Search for the cell housing the specified text and yield its [x, y] center coordinate. 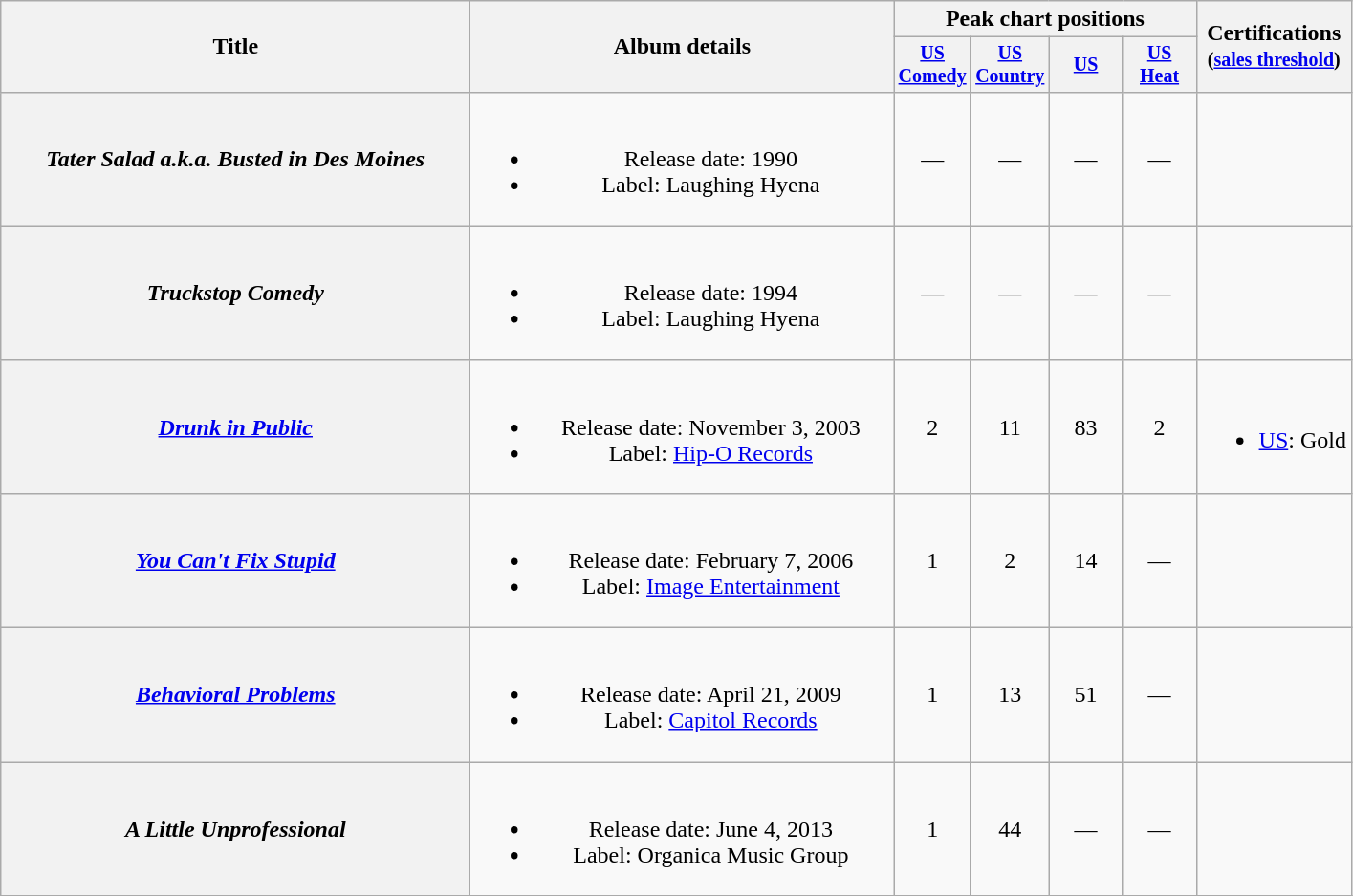
Album details [683, 47]
83 [1086, 426]
13 [1010, 695]
You Can't Fix Stupid [235, 560]
Release date: 1990Label: Laughing Hyena [683, 159]
Certifications(sales threshold) [1274, 47]
Release date: April 21, 2009Label: Capitol Records [683, 695]
Tater Salad a.k.a. Busted in Des Moines [235, 159]
US Country [1010, 65]
51 [1086, 695]
Release date: February 7, 2006Label: Image Entertainment [683, 560]
Release date: 1994Label: Laughing Hyena [683, 293]
Title [235, 47]
14 [1086, 560]
US: Gold [1274, 426]
US Comedy [933, 65]
A Little Unprofessional [235, 829]
Release date: November 3, 2003Label: Hip-O Records [683, 426]
US [1086, 65]
Release date: June 4, 2013Label: Organica Music Group [683, 829]
Truckstop Comedy [235, 293]
Peak chart positions [1045, 19]
44 [1010, 829]
US Heat [1159, 65]
Behavioral Problems [235, 695]
Drunk in Public [235, 426]
11 [1010, 426]
